Output the (x, y) coordinate of the center of the cell containing the given text.  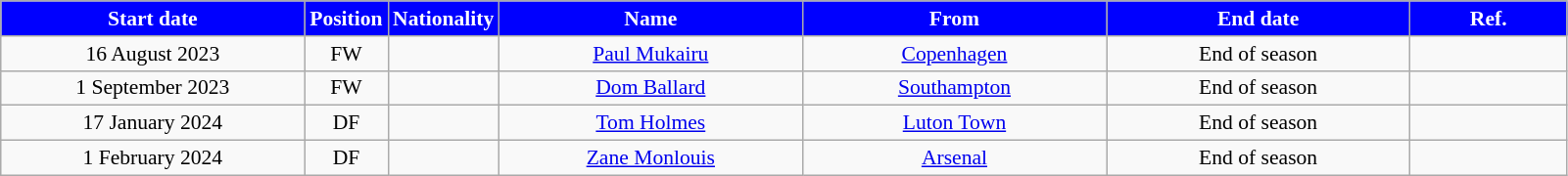
1 September 2023 (153, 88)
Southampton (954, 88)
Start date (153, 19)
Arsenal (954, 158)
Position (347, 19)
1 February 2024 (153, 158)
Name (650, 19)
End date (1259, 19)
Nationality (443, 19)
Copenhagen (954, 54)
Luton Town (954, 123)
From (954, 19)
Ref. (1489, 19)
Paul Mukairu (650, 54)
Dom Ballard (650, 88)
Tom Holmes (650, 123)
Zane Monlouis (650, 158)
16 August 2023 (153, 54)
17 January 2024 (153, 123)
